Extract the (x, y) coordinate from the center of the cell holding the provided text.  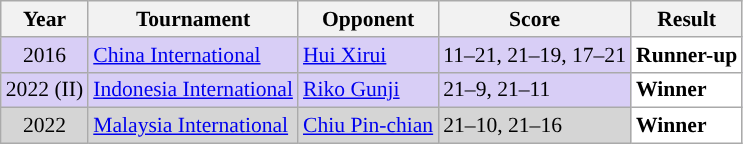
Result (686, 19)
Tournament (193, 19)
China International (193, 55)
Indonesia International (193, 90)
Score (534, 19)
Hui Xirui (368, 55)
2016 (44, 55)
Riko Gunji (368, 90)
21–9, 21–11 (534, 90)
21–10, 21–16 (534, 126)
Malaysia International (193, 126)
11–21, 21–19, 17–21 (534, 55)
Chiu Pin-chian (368, 126)
2022 (II) (44, 90)
2022 (44, 126)
Runner-up (686, 55)
Opponent (368, 19)
Year (44, 19)
